From the cell containing the given text, extract its center point as [x, y] coordinate. 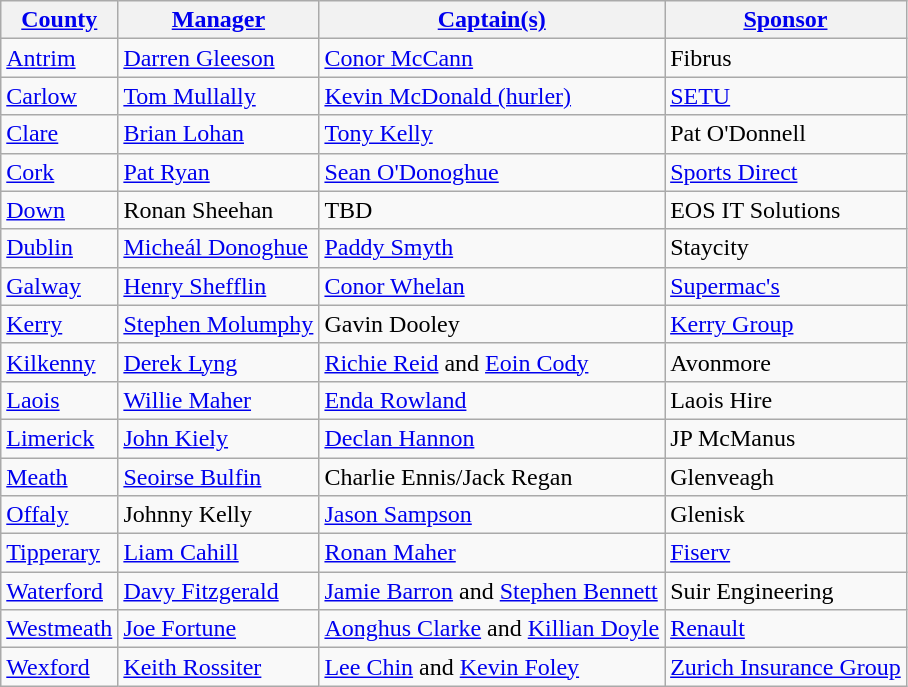
Johnny Kelly [218, 515]
Sponsor [786, 20]
Fiserv [786, 553]
Seoirse Bulfin [218, 477]
Carlow [60, 96]
Joe Fortune [218, 629]
Antrim [60, 58]
Pat O'Donnell [786, 134]
Tipperary [60, 553]
Davy Fitzgerald [218, 591]
Zurich Insurance Group [786, 667]
Galway [60, 286]
Jamie Barron and Stephen Bennett [492, 591]
Jason Sampson [492, 515]
Captain(s) [492, 20]
Stephen Molumphy [218, 324]
Brian Lohan [218, 134]
Micheál Donoghue [218, 248]
Enda Rowland [492, 400]
Down [60, 210]
Conor Whelan [492, 286]
Ronan Sheehan [218, 210]
TBD [492, 210]
Paddy Smyth [492, 248]
Staycity [786, 248]
Charlie Ennis/Jack Regan [492, 477]
Waterford [60, 591]
Meath [60, 477]
Clare [60, 134]
Wexford [60, 667]
Westmeath [60, 629]
Willie Maher [218, 400]
Aonghus Clarke and Killian Doyle [492, 629]
John Kiely [218, 438]
Tony Kelly [492, 134]
Offaly [60, 515]
Manager [218, 20]
Glenisk [786, 515]
Gavin Dooley [492, 324]
SETU [786, 96]
Fibrus [786, 58]
Liam Cahill [218, 553]
Kevin McDonald (hurler) [492, 96]
Sean O'Donoghue [492, 172]
Conor McCann [492, 58]
Lee Chin and Kevin Foley [492, 667]
County [60, 20]
Dublin [60, 248]
Limerick [60, 438]
Renault [786, 629]
Keith Rossiter [218, 667]
Darren Gleeson [218, 58]
Laois Hire [786, 400]
Pat Ryan [218, 172]
Suir Engineering [786, 591]
Derek Lyng [218, 362]
Declan Hannon [492, 438]
Kilkenny [60, 362]
Cork [60, 172]
Kerry Group [786, 324]
Henry Shefflin [218, 286]
Supermac's [786, 286]
Kerry [60, 324]
Richie Reid and Eoin Cody [492, 362]
Laois [60, 400]
Ronan Maher [492, 553]
Sports Direct [786, 172]
Tom Mullally [218, 96]
Glenveagh [786, 477]
JP McManus [786, 438]
Avonmore [786, 362]
EOS IT Solutions [786, 210]
